Find where the given text appears and provide that cell's center as (x, y) coordinate. 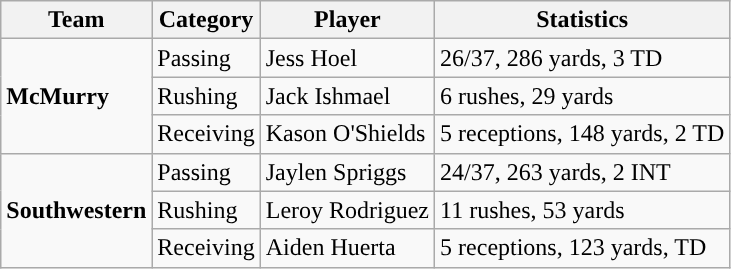
Jaylen Spriggs (347, 172)
Jess Hoel (347, 58)
Category (206, 20)
Player (347, 20)
Leroy Rodriguez (347, 210)
5 receptions, 123 yards, TD (582, 248)
5 receptions, 148 yards, 2 TD (582, 134)
Southwestern (76, 210)
Team (76, 20)
6 rushes, 29 yards (582, 96)
Aiden Huerta (347, 248)
Kason O'Shields (347, 134)
26/37, 286 yards, 3 TD (582, 58)
24/37, 263 yards, 2 INT (582, 172)
Statistics (582, 20)
McMurry (76, 96)
11 rushes, 53 yards (582, 210)
Jack Ishmael (347, 96)
